Return the [X, Y] coordinate for the center point of the cell that contains the specified text.  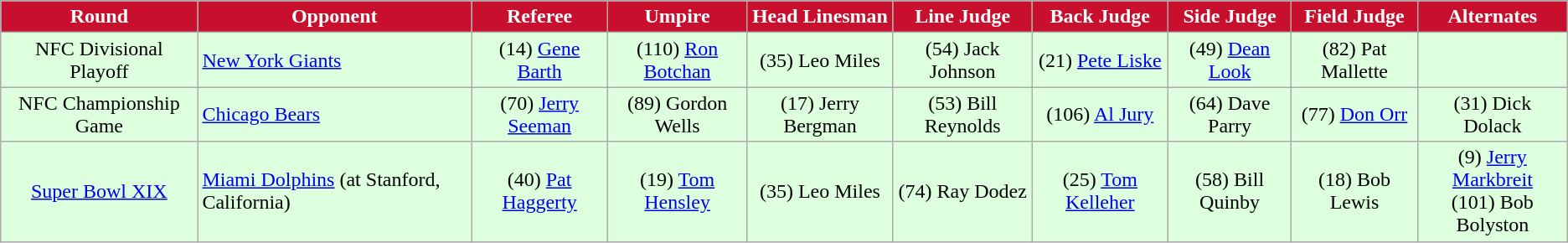
(31) Dick Dolack [1493, 114]
Referee [539, 17]
(40) Pat Haggerty [539, 191]
(74) Ray Dodez [962, 191]
Round [99, 17]
(21) Pete Liske [1101, 60]
(49) Dean Look [1230, 60]
New York Giants [335, 60]
(106) Al Jury [1101, 114]
(18) Bob Lewis [1355, 191]
Chicago Bears [335, 114]
(17) Jerry Bergman [821, 114]
Alternates [1493, 17]
Line Judge [962, 17]
Miami Dolphins (at Stanford, California) [335, 191]
Super Bowl XIX [99, 191]
NFC Championship Game [99, 114]
Side Judge [1230, 17]
Back Judge [1101, 17]
Field Judge [1355, 17]
(110) Ron Botchan [678, 60]
(54) Jack Johnson [962, 60]
(9) Jerry Markbreit(101) Bob Bolyston [1493, 191]
(53) Bill Reynolds [962, 114]
Opponent [335, 17]
(58) Bill Quinby [1230, 191]
(82) Pat Mallette [1355, 60]
(77) Don Orr [1355, 114]
(89) Gordon Wells [678, 114]
(64) Dave Parry [1230, 114]
NFC Divisional Playoff [99, 60]
(70) Jerry Seeman [539, 114]
Head Linesman [821, 17]
Umpire [678, 17]
(19) Tom Hensley [678, 191]
(14) Gene Barth [539, 60]
(25) Tom Kelleher [1101, 191]
